Extract the [X, Y] coordinate from the center of the cell holding the provided text.  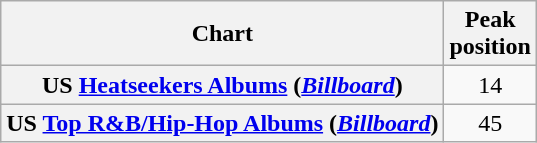
Peakposition [490, 34]
US Heatseekers Albums (Billboard) [222, 85]
45 [490, 123]
US Top R&B/Hip-Hop Albums (Billboard) [222, 123]
14 [490, 85]
Chart [222, 34]
